Search for the cell housing the specified text and yield its [x, y] center coordinate. 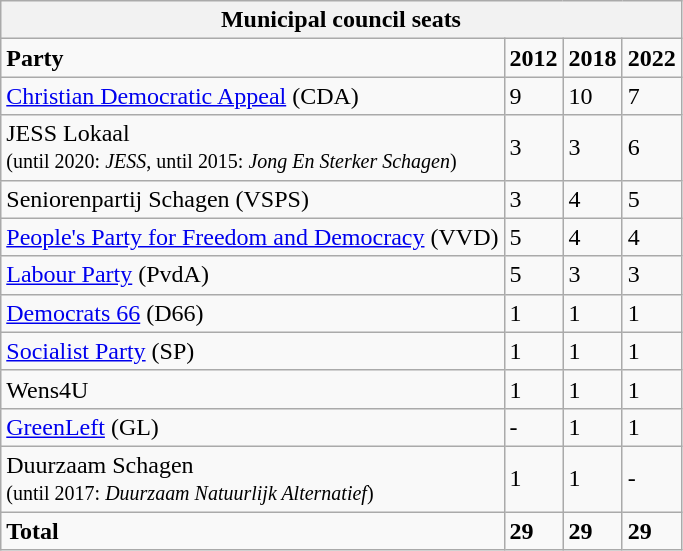
GreenLeft (GL) [252, 427]
2018 [592, 58]
Party [252, 58]
Wens4U [252, 389]
Labour Party (PvdA) [252, 275]
People's Party for Freedom and Democracy (VVD) [252, 237]
Duurzaam Schagen(until 2017: Duurzaam Natuurlijk Alternatief) [252, 478]
2012 [534, 58]
10 [592, 96]
Christian Democratic Appeal (CDA) [252, 96]
Total [252, 531]
Municipal council seats [341, 20]
Socialist Party (SP) [252, 351]
7 [652, 96]
Seniorenpartij Schagen (VSPS) [252, 199]
9 [534, 96]
JESS Lokaal(until 2020: JESS, until 2015: Jong En Sterker Schagen) [252, 148]
2022 [652, 58]
6 [652, 148]
Democrats 66 (D66) [252, 313]
